Return (X, Y) of the center of cell containing provided text 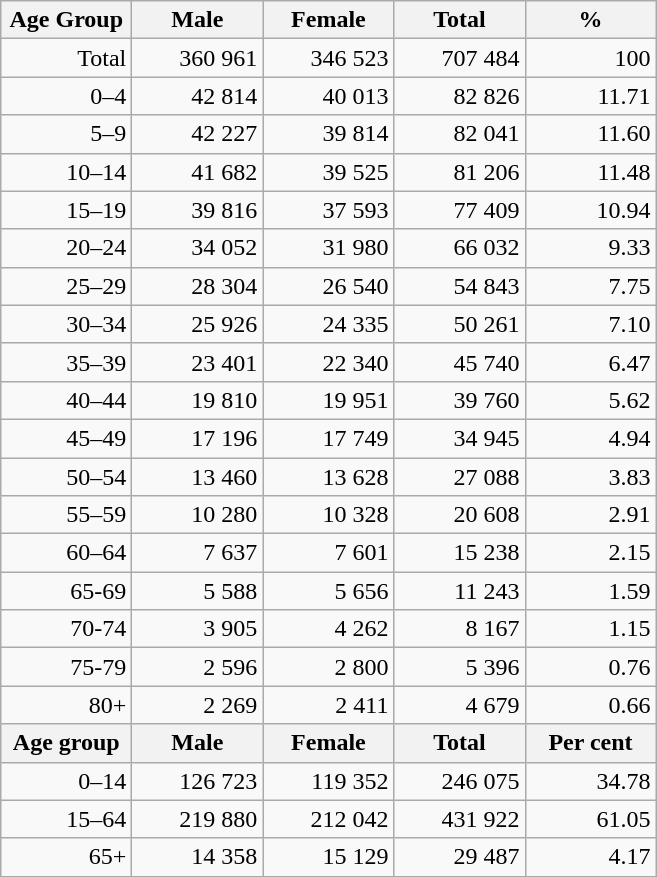
Age group (66, 743)
Age Group (66, 20)
11.71 (590, 96)
5 588 (198, 591)
1.59 (590, 591)
11 243 (460, 591)
5–9 (66, 134)
4.94 (590, 438)
2.15 (590, 553)
7 601 (328, 553)
19 951 (328, 400)
35–39 (66, 362)
119 352 (328, 781)
10.94 (590, 210)
54 843 (460, 286)
77 409 (460, 210)
14 358 (198, 857)
8 167 (460, 629)
39 525 (328, 172)
30–34 (66, 324)
2 800 (328, 667)
61.05 (590, 819)
431 922 (460, 819)
9.33 (590, 248)
22 340 (328, 362)
17 749 (328, 438)
219 880 (198, 819)
4 262 (328, 629)
25 926 (198, 324)
7 637 (198, 553)
3 905 (198, 629)
20–24 (66, 248)
34 052 (198, 248)
11.60 (590, 134)
3.83 (590, 477)
4.17 (590, 857)
13 628 (328, 477)
5 396 (460, 667)
40 013 (328, 96)
0.66 (590, 705)
65+ (66, 857)
70-74 (66, 629)
66 032 (460, 248)
17 196 (198, 438)
45 740 (460, 362)
5 656 (328, 591)
26 540 (328, 286)
246 075 (460, 781)
10 280 (198, 515)
Per cent (590, 743)
346 523 (328, 58)
28 304 (198, 286)
81 206 (460, 172)
34 945 (460, 438)
212 042 (328, 819)
41 682 (198, 172)
2 411 (328, 705)
15 129 (328, 857)
82 041 (460, 134)
0.76 (590, 667)
15–64 (66, 819)
15–19 (66, 210)
24 335 (328, 324)
65-69 (66, 591)
25–29 (66, 286)
31 980 (328, 248)
1.15 (590, 629)
39 816 (198, 210)
10 328 (328, 515)
75-79 (66, 667)
360 961 (198, 58)
7.75 (590, 286)
29 487 (460, 857)
40–44 (66, 400)
2 596 (198, 667)
19 810 (198, 400)
20 608 (460, 515)
6.47 (590, 362)
55–59 (66, 515)
27 088 (460, 477)
34.78 (590, 781)
5.62 (590, 400)
45–49 (66, 438)
39 814 (328, 134)
10–14 (66, 172)
42 814 (198, 96)
42 227 (198, 134)
11.48 (590, 172)
37 593 (328, 210)
100 (590, 58)
2 269 (198, 705)
39 760 (460, 400)
23 401 (198, 362)
0–4 (66, 96)
7.10 (590, 324)
15 238 (460, 553)
0–14 (66, 781)
2.91 (590, 515)
60–64 (66, 553)
80+ (66, 705)
82 826 (460, 96)
4 679 (460, 705)
707 484 (460, 58)
50–54 (66, 477)
13 460 (198, 477)
% (590, 20)
126 723 (198, 781)
50 261 (460, 324)
